Search for the cell housing the specified text and yield its (x, y) center coordinate. 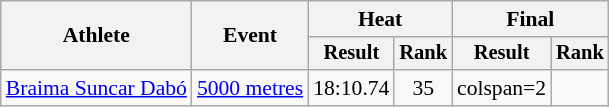
Braima Suncar Dabó (96, 88)
Event (250, 36)
colspan=2 (502, 88)
18:10.74 (351, 88)
Final (530, 19)
5000 metres (250, 88)
Athlete (96, 36)
Heat (380, 19)
35 (423, 88)
